For the text-containing cell, return its midpoint in [X, Y] coordinate format. 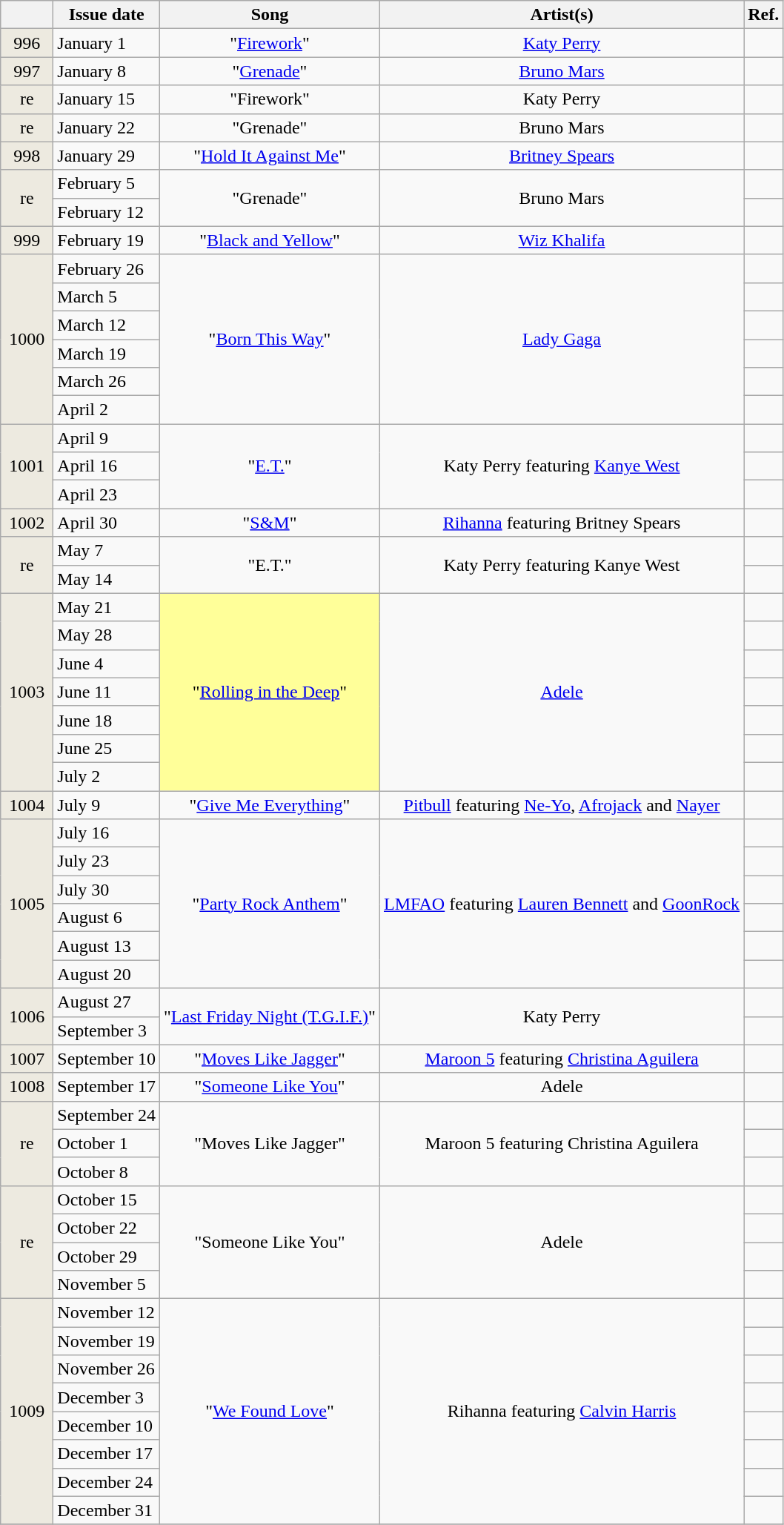
"Black and Yellow" [270, 240]
December 24 [107, 1482]
October 1 [107, 1143]
February 26 [107, 268]
April 16 [107, 466]
July 16 [107, 833]
April 23 [107, 494]
August 6 [107, 918]
March 5 [107, 297]
December 31 [107, 1510]
February 19 [107, 240]
Britney Spears [562, 156]
September 3 [107, 1031]
September 24 [107, 1115]
August 13 [107, 946]
March 12 [107, 325]
November 5 [107, 1285]
1007 [27, 1059]
December 3 [107, 1397]
October 22 [107, 1228]
May 28 [107, 635]
March 19 [107, 354]
November 26 [107, 1369]
January 22 [107, 128]
January 29 [107, 156]
May 14 [107, 579]
January 8 [107, 71]
October 29 [107, 1257]
Artist(s) [562, 15]
February 12 [107, 212]
999 [27, 240]
April 9 [107, 438]
July 2 [107, 776]
September 17 [107, 1087]
Ref. [763, 15]
Rihanna featuring Britney Spears [562, 523]
1005 [27, 904]
August 27 [107, 1002]
"Hold It Against Me" [270, 156]
"We Found Love" [270, 1412]
June 11 [107, 692]
Issue date [107, 15]
Wiz Khalifa [562, 240]
996 [27, 43]
November 12 [107, 1313]
December 10 [107, 1426]
May 21 [107, 607]
"Rolling in the Deep" [270, 692]
June 4 [107, 664]
"Give Me Everything" [270, 804]
997 [27, 71]
"Last Friday Night (T.G.I.F.)" [270, 1016]
January 1 [107, 43]
January 15 [107, 99]
April 30 [107, 523]
"Born This Way" [270, 339]
May 7 [107, 551]
October 15 [107, 1200]
Lady Gaga [562, 339]
October 8 [107, 1171]
December 17 [107, 1454]
February 5 [107, 184]
1000 [27, 339]
November 19 [107, 1341]
June 18 [107, 720]
1004 [27, 804]
1008 [27, 1087]
Song [270, 15]
July 9 [107, 804]
998 [27, 156]
"Party Rock Anthem" [270, 904]
March 26 [107, 382]
April 2 [107, 410]
1002 [27, 523]
1006 [27, 1016]
June 25 [107, 748]
July 23 [107, 861]
August 20 [107, 974]
1001 [27, 466]
July 30 [107, 890]
1003 [27, 692]
"S&M" [270, 523]
Pitbull featuring Ne-Yo, Afrojack and Nayer [562, 804]
LMFAO featuring Lauren Bennett and GoonRock [562, 904]
September 10 [107, 1059]
1009 [27, 1412]
Rihanna featuring Calvin Harris [562, 1412]
